Return (X, Y) of the center of cell containing provided text 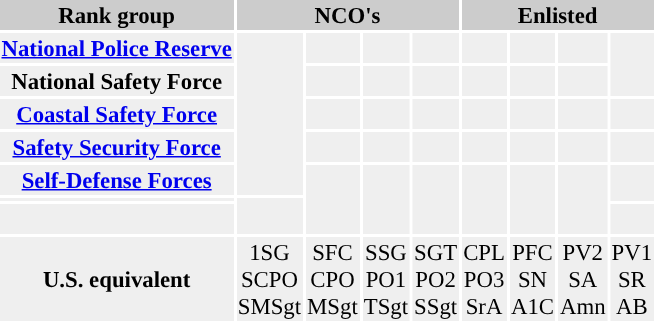
National Safety Force (116, 81)
1SGSCPOSMSgt (269, 279)
NCO's (347, 15)
Coastal Safety Force (116, 114)
SFCCPOMSgt (333, 279)
PFCSNA1C (532, 279)
Rank group (116, 15)
CPLPO3SrA (484, 279)
PV2SAAmn (582, 279)
Self-Defense Forces (116, 180)
SSGPO1TSgt (386, 279)
National Police Reserve (116, 48)
SGTPO2SSgt (436, 279)
PV1SRAB (632, 279)
Enlisted (558, 15)
U.S. equivalent (116, 279)
Safety Security Force (116, 147)
